Locate the cell with the specified text and output its [x, y] center coordinate. 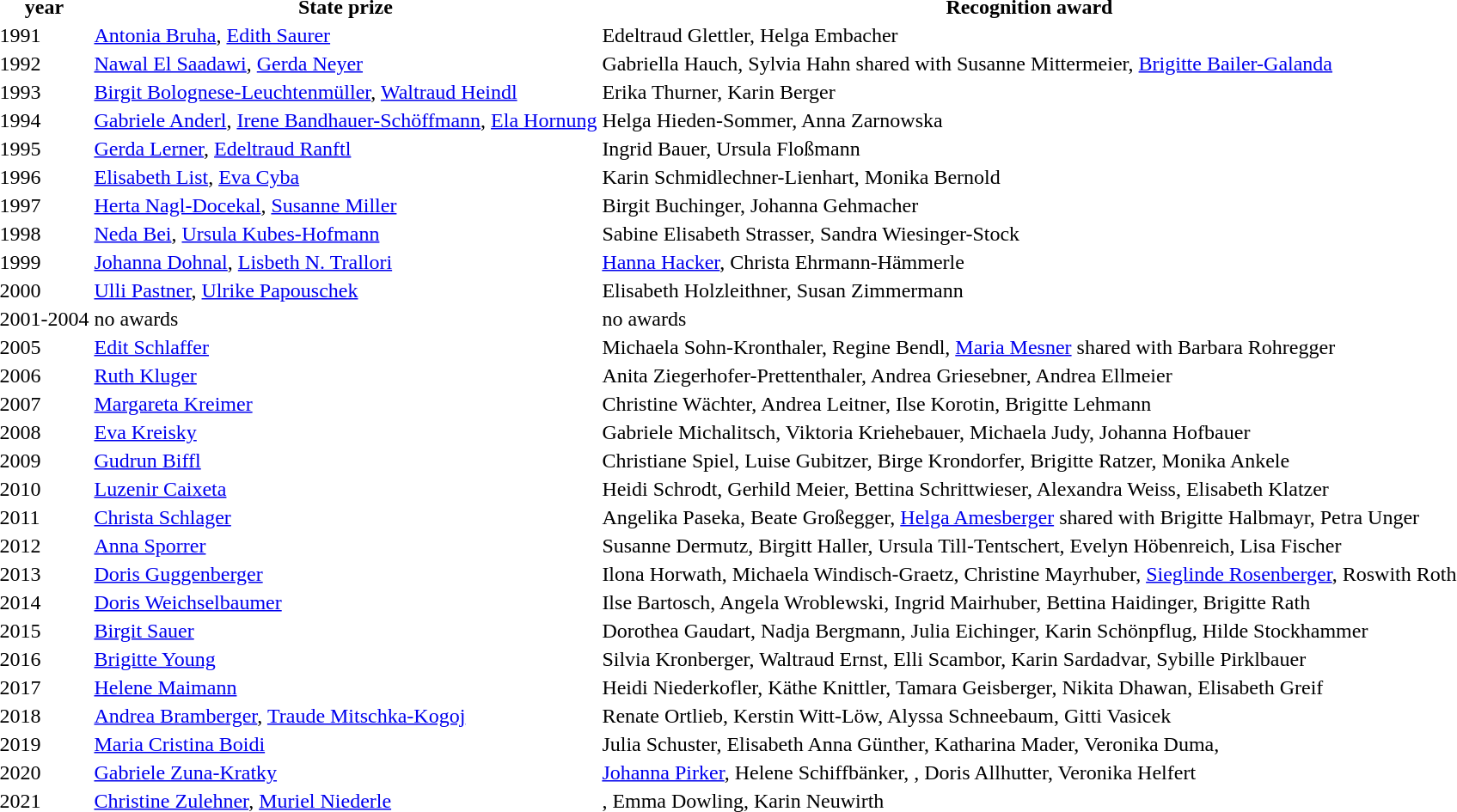
Brigitte Young [346, 659]
Gudrun Biffl [346, 461]
Gabriele Zuna-Kratky [346, 772]
Birgit Sauer [346, 631]
Antonia Bruha, Edith Saurer [346, 35]
Elisabeth List, Eva Cyba [346, 177]
Luzenir Caixeta [346, 489]
Birgit Bolognese-Leuchtenmüller, Waltraud Heindl [346, 92]
Maria Cristina Boidi [346, 744]
Christa Schlager [346, 517]
no awards [346, 319]
Eva Kreisky [346, 432]
Gerda Lerner, Edeltraud Ranftl [346, 149]
Helene Maimann [346, 687]
Doris Guggenberger [346, 574]
Anna Sporrer [346, 546]
Gabriele Anderl, Irene Bandhauer-Schöffmann, Ela Hornung [346, 120]
Margareta Kreimer [346, 404]
Neda Bei, Ursula Kubes-Hofmann [346, 234]
Nawal El Saadawi, Gerda Neyer [346, 64]
Doris Weichselbaumer [346, 602]
Ulli Pastner, Ulrike Papouschek [346, 290]
Herta Nagl-Docekal, Susanne Miller [346, 205]
Ruth Kluger [346, 375]
Johanna Dohnal, Lisbeth N. Trallori [346, 262]
Andrea Bramberger, Traude Mitschka-Kogoj [346, 716]
Edit Schlaffer [346, 347]
